Capture the cell that displays the provided text and extract its [x, y] central coordinate. 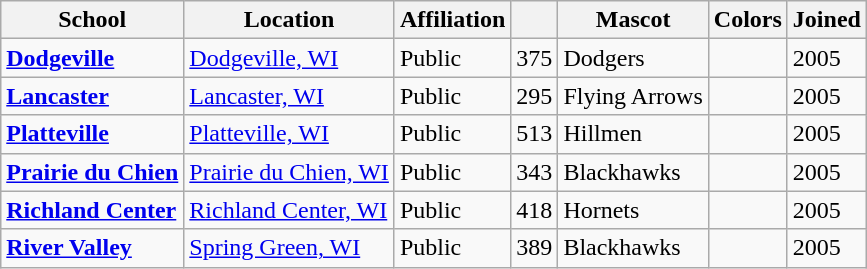
Flying Arrows [633, 96]
Colors [748, 20]
Dodgeville [92, 58]
Joined [826, 20]
295 [534, 96]
River Valley [92, 248]
Hillmen [633, 134]
513 [534, 134]
Richland Center, WI [290, 210]
Mascot [633, 20]
Hornets [633, 210]
Location [290, 20]
Lancaster, WI [290, 96]
Platteville [92, 134]
Spring Green, WI [290, 248]
343 [534, 172]
375 [534, 58]
Lancaster [92, 96]
Prairie du Chien [92, 172]
Affiliation [452, 20]
School [92, 20]
Richland Center [92, 210]
Platteville, WI [290, 134]
Dodgeville, WI [290, 58]
389 [534, 248]
Dodgers [633, 58]
418 [534, 210]
Prairie du Chien, WI [290, 172]
